Identify which cell holds the provided text, then report its (x, y) central coordinate. 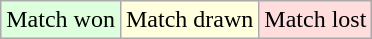
Match lost (316, 20)
Match drawn (189, 20)
Match won (61, 20)
